Locate the cell with the specified text and output its (x, y) center coordinate. 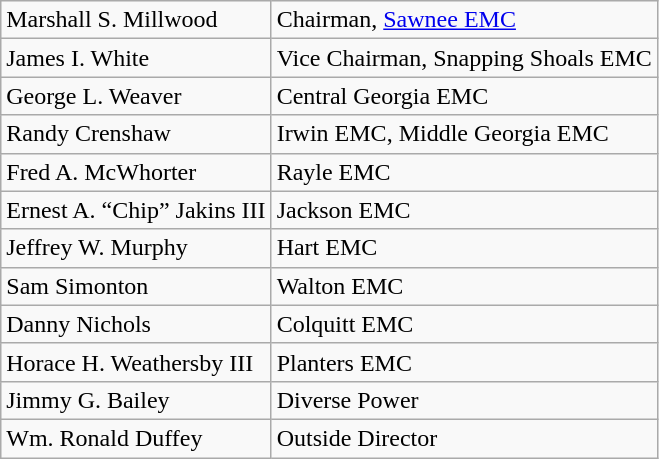
Ernest A. “Chip” Jakins III (136, 210)
Wm. Ronald Duffey (136, 438)
Irwin EMC, Middle Georgia EMC (464, 134)
Outside Director (464, 438)
Marshall S. Millwood (136, 20)
Rayle EMC (464, 172)
Planters EMC (464, 362)
James I. White (136, 58)
Vice Chairman, Snapping Shoals EMC (464, 58)
Walton EMC (464, 286)
Hart EMC (464, 248)
George L. Weaver (136, 96)
Fred A. McWhorter (136, 172)
Randy Crenshaw (136, 134)
Danny Nichols (136, 324)
Jimmy G. Bailey (136, 400)
Jeffrey W. Murphy (136, 248)
Jackson EMC (464, 210)
Chairman, Sawnee EMC (464, 20)
Horace H. Weathersby III (136, 362)
Colquitt EMC (464, 324)
Central Georgia EMC (464, 96)
Sam Simonton (136, 286)
Diverse Power (464, 400)
